Extract the (x, y) coordinate from the center of the cell holding the provided text.  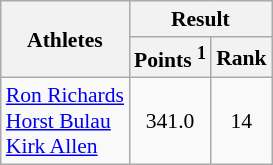
Athletes (65, 40)
Rank (242, 58)
Points 1 (170, 58)
341.0 (170, 122)
14 (242, 122)
Result (200, 19)
Ron RichardsHorst BulauKirk Allen (65, 122)
